Search for the cell housing the specified text and yield its [X, Y] center coordinate. 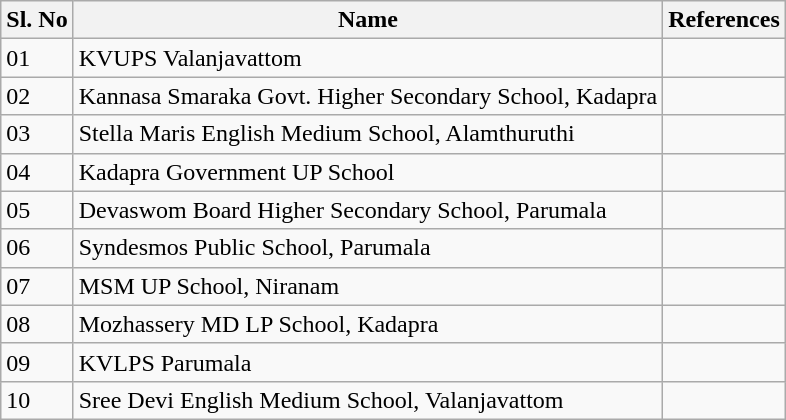
References [724, 20]
01 [37, 58]
08 [37, 324]
02 [37, 96]
04 [37, 172]
09 [37, 362]
Name [368, 20]
Kannasa Smaraka Govt. Higher Secondary School, Kadapra [368, 96]
05 [37, 210]
Devaswom Board Higher Secondary School, Parumala [368, 210]
07 [37, 286]
KVUPS Valanjavattom [368, 58]
Kadapra Government UP School [368, 172]
Syndesmos Public School, Parumala [368, 248]
Stella Maris English Medium School, Alamthuruthi [368, 134]
03 [37, 134]
10 [37, 400]
Sree Devi English Medium School, Valanjavattom [368, 400]
MSM UP School, Niranam [368, 286]
KVLPS Parumala [368, 362]
06 [37, 248]
Sl. No [37, 20]
Mozhassery MD LP School, Kadapra [368, 324]
